Determine the [X, Y] coordinate at the center of the cell enclosing the given text.  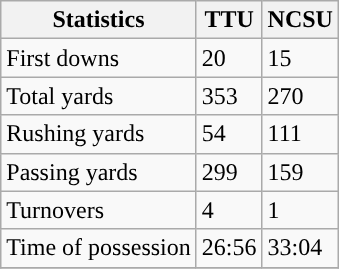
33:04 [300, 248]
Total yards [99, 96]
Passing yards [99, 172]
20 [229, 58]
270 [300, 96]
26:56 [229, 248]
54 [229, 134]
NCSU [300, 20]
Time of possession [99, 248]
Rushing yards [99, 134]
159 [300, 172]
TTU [229, 20]
1 [300, 210]
4 [229, 210]
15 [300, 58]
Turnovers [99, 210]
111 [300, 134]
First downs [99, 58]
Statistics [99, 20]
299 [229, 172]
353 [229, 96]
